Pinpoint the cell where the given text exists, returning its (X, Y) midpoint coordinate. 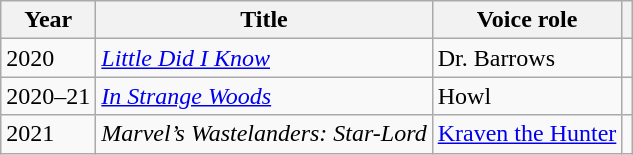
Year (48, 20)
Howl (527, 96)
2020 (48, 58)
Voice role (527, 20)
Title (264, 20)
Little Did I Know (264, 58)
2021 (48, 134)
Marvel’s Wastelanders: Star-Lord (264, 134)
In Strange Woods (264, 96)
Kraven the Hunter (527, 134)
2020–21 (48, 96)
Dr. Barrows (527, 58)
